Pinpoint the cell where the given text exists, returning its (x, y) midpoint coordinate. 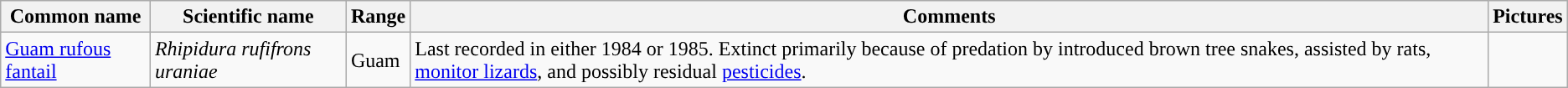
Pictures (1528, 17)
Range (378, 17)
Guam (378, 60)
Comments (950, 17)
Guam rufous fantail (75, 60)
Common name (75, 17)
Rhipidura rufifrons uraniae (248, 60)
Scientific name (248, 17)
